Determine the [x, y] coordinate at the center of the cell enclosing the given text.  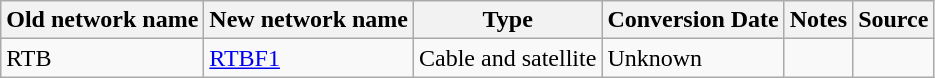
Old network name [102, 20]
Conversion Date [693, 20]
Source [894, 20]
Notes [818, 20]
RTB [102, 58]
Unknown [693, 58]
Type [508, 20]
RTBF1 [309, 58]
Cable and satellite [508, 58]
New network name [309, 20]
